Output the [x, y] coordinate of the center of the cell containing the given text.  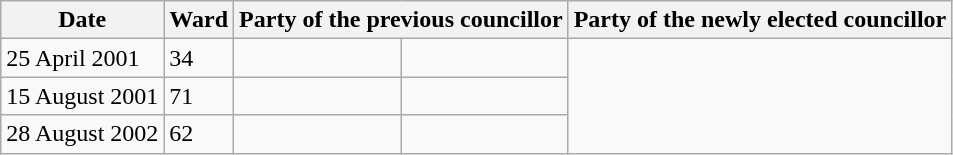
Party of the previous councillor [402, 20]
Date [82, 20]
15 August 2001 [82, 96]
62 [199, 134]
28 August 2002 [82, 134]
71 [199, 96]
Ward [199, 20]
Party of the newly elected councillor [760, 20]
25 April 2001 [82, 58]
34 [199, 58]
